For the text-containing cell, return its midpoint in (X, Y) coordinate format. 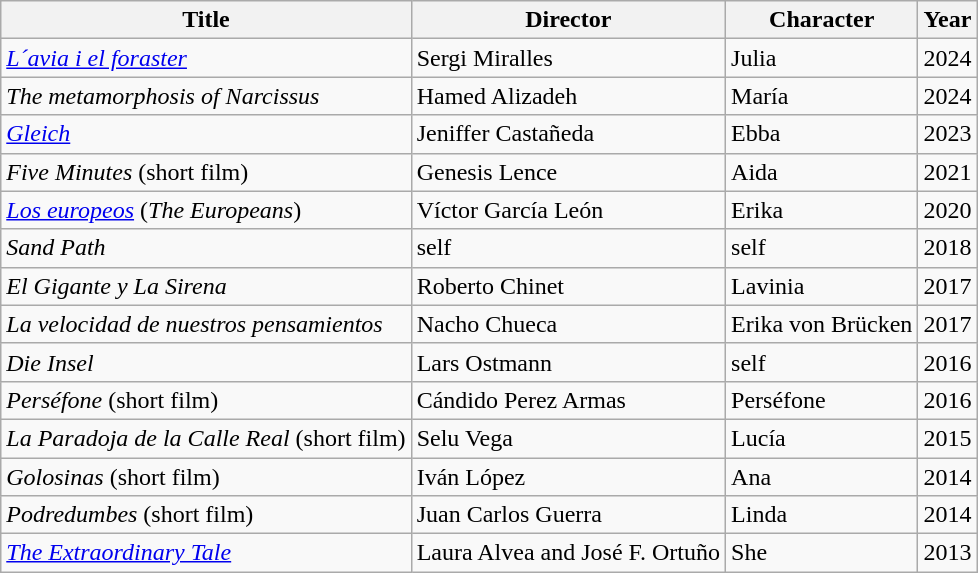
Aida (822, 172)
2023 (948, 134)
Character (822, 20)
Gleich (206, 134)
Selu Vega (568, 438)
Erika von Brücken (822, 324)
Hamed Alizadeh (568, 96)
Linda (822, 515)
Year (948, 20)
Golosinas (short film) (206, 477)
2013 (948, 553)
Five Minutes (short film) (206, 172)
Nacho Chueca (568, 324)
Cándido Perez Armas (568, 400)
Iván López (568, 477)
Roberto Chinet (568, 286)
2021 (948, 172)
She (822, 553)
La velocidad de nuestros pensamientos (206, 324)
La Paradoja de la Calle Real (short film) (206, 438)
2015 (948, 438)
Ebba (822, 134)
Lucía (822, 438)
Title (206, 20)
María (822, 96)
Erika (822, 210)
Director (568, 20)
The Extraordinary Tale (206, 553)
Juan Carlos Guerra (568, 515)
L´avia i el foraster (206, 58)
2020 (948, 210)
Sand Path (206, 248)
Los europeos (The Europeans) (206, 210)
Víctor García León (568, 210)
Sergi Miralles (568, 58)
Jeniffer Castañeda (568, 134)
Laura Alvea and José F. Ortuño (568, 553)
Die Insel (206, 362)
Perséfone (short film) (206, 400)
Genesis Lence (568, 172)
Lars Ostmann (568, 362)
Lavinia (822, 286)
Ana (822, 477)
Podredumbes (short film) (206, 515)
Perséfone (822, 400)
2018 (948, 248)
El Gigante y La Sirena (206, 286)
Julia (822, 58)
The metamorphosis of Narcissus (206, 96)
